Find where the given text appears and provide that cell's center as [X, Y] coordinate. 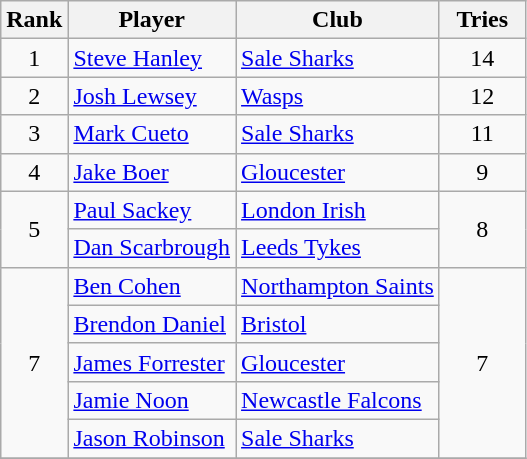
Player [152, 20]
Tries [482, 20]
9 [482, 172]
2 [34, 96]
Club [338, 20]
Newcastle Falcons [338, 400]
Ben Cohen [152, 286]
14 [482, 58]
11 [482, 134]
Rank [34, 20]
Leeds Tykes [338, 248]
Jamie Noon [152, 400]
8 [482, 229]
Mark Cueto [152, 134]
Northampton Saints [338, 286]
Bristol [338, 324]
Brendon Daniel [152, 324]
Wasps [338, 96]
5 [34, 229]
Paul Sackey [152, 210]
Dan Scarbrough [152, 248]
Jason Robinson [152, 438]
Steve Hanley [152, 58]
1 [34, 58]
James Forrester [152, 362]
4 [34, 172]
3 [34, 134]
Josh Lewsey [152, 96]
Jake Boer [152, 172]
12 [482, 96]
London Irish [338, 210]
